Search for the cell housing the specified text and yield its [x, y] center coordinate. 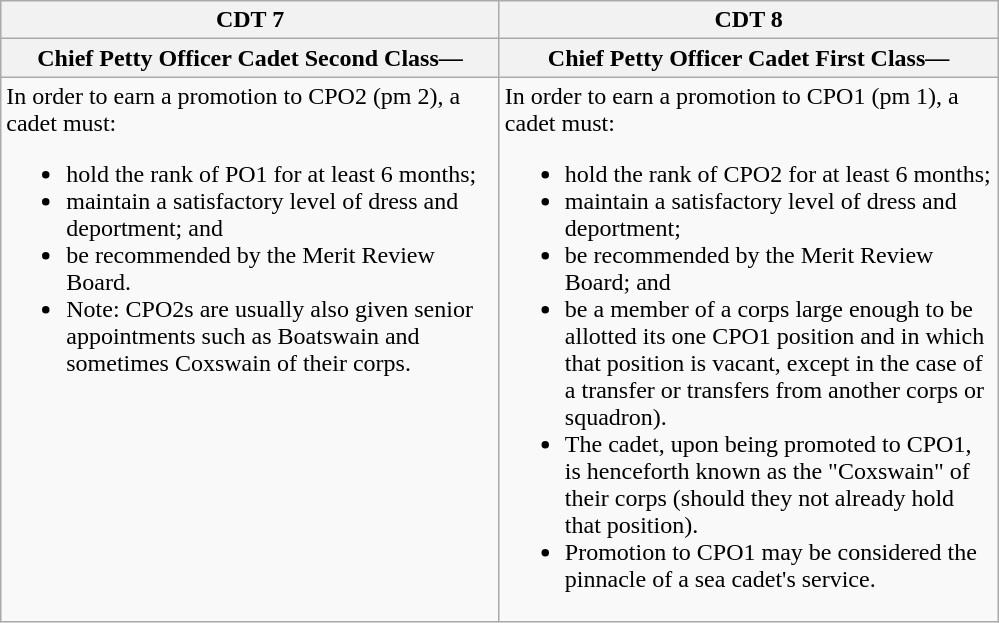
CDT 7 [250, 20]
Chief Petty Officer Cadet Second Class— [250, 58]
Chief Petty Officer Cadet First Class— [748, 58]
CDT 8 [748, 20]
